Scan for the cell matching the given text and deliver its [X, Y] coordinate at center. 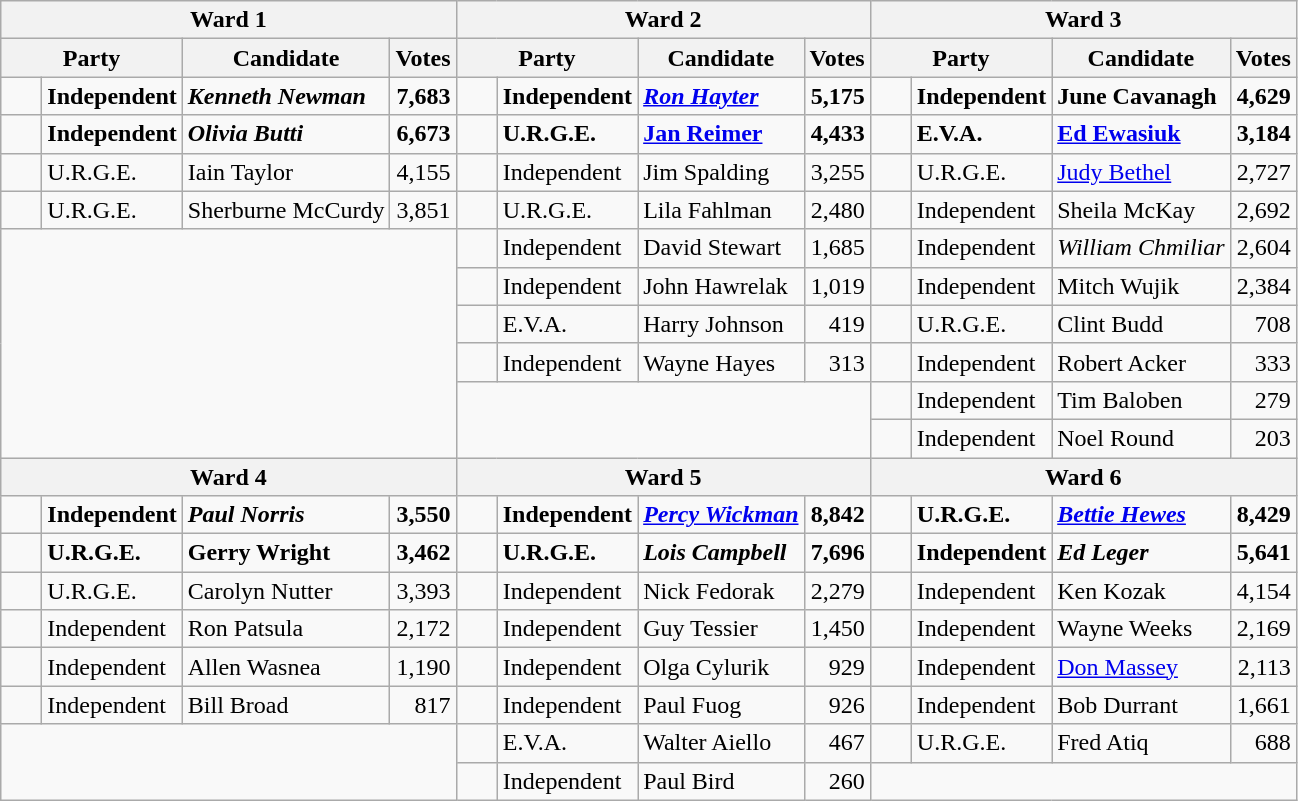
688 [1263, 743]
467 [837, 743]
3,550 [423, 515]
3,255 [837, 172]
Wayne Weeks [1141, 629]
Clint Budd [1141, 324]
2,480 [837, 210]
Olivia Butti [286, 134]
2,172 [423, 629]
Mitch Wujik [1141, 286]
2,113 [1263, 667]
7,683 [423, 96]
2,604 [1263, 248]
John Hawrelak [721, 286]
8,429 [1263, 515]
4,629 [1263, 96]
Ken Kozak [1141, 591]
926 [837, 705]
Noel Round [1141, 438]
Guy Tessier [721, 629]
Ward 1 [228, 20]
Kenneth Newman [286, 96]
6,673 [423, 134]
Jan Reimer [721, 134]
333 [1263, 362]
3,184 [1263, 134]
8,842 [837, 515]
Robert Acker [1141, 362]
Gerry Wright [286, 553]
Walter Aiello [721, 743]
Bob Durrant [1141, 705]
2,384 [1263, 286]
Olga Cylurik [721, 667]
Ward 4 [228, 477]
2,692 [1263, 210]
Paul Norris [286, 515]
Tim Baloben [1141, 400]
708 [1263, 324]
David Stewart [721, 248]
Wayne Hayes [721, 362]
1,450 [837, 629]
Paul Fuog [721, 705]
Fred Atiq [1141, 743]
Ed Leger [1141, 553]
419 [837, 324]
Ward 5 [663, 477]
Percy Wickman [721, 515]
Lois Campbell [721, 553]
June Cavanagh [1141, 96]
Ed Ewasiuk [1141, 134]
Ron Hayter [721, 96]
7,696 [837, 553]
Ward 3 [1083, 20]
1,661 [1263, 705]
313 [837, 362]
Lila Fahlman [721, 210]
Nick Fedorak [721, 591]
5,175 [837, 96]
2,169 [1263, 629]
Harry Johnson [721, 324]
203 [1263, 438]
1,190 [423, 667]
Ward 2 [663, 20]
Carolyn Nutter [286, 591]
4,155 [423, 172]
929 [837, 667]
2,279 [837, 591]
3,462 [423, 553]
Bill Broad [286, 705]
Ward 6 [1083, 477]
2,727 [1263, 172]
Sherburne McCurdy [286, 210]
Sheila McKay [1141, 210]
Allen Wasnea [286, 667]
Jim Spalding [721, 172]
3,851 [423, 210]
3,393 [423, 591]
4,154 [1263, 591]
260 [837, 781]
5,641 [1263, 553]
1,019 [837, 286]
Judy Bethel [1141, 172]
Don Massey [1141, 667]
Bettie Hewes [1141, 515]
817 [423, 705]
279 [1263, 400]
Iain Taylor [286, 172]
Ron Patsula [286, 629]
4,433 [837, 134]
William Chmiliar [1141, 248]
Paul Bird [721, 781]
1,685 [837, 248]
